Extract the [x, y] coordinate from the center of the cell holding the provided text.  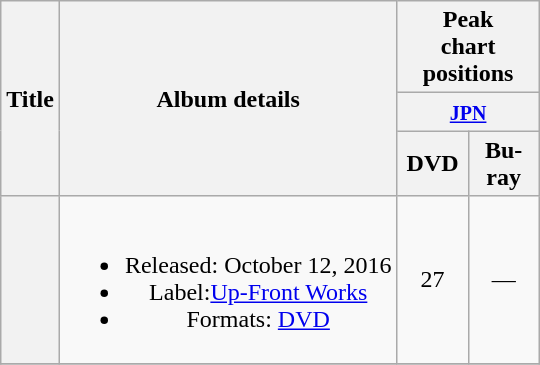
Bu-ray [504, 164]
Album details [228, 98]
Peak chart positions [468, 47]
JPN [468, 112]
27 [432, 280]
Released: October 12, 2016Label:Up-Front WorksFormats: DVD [228, 280]
Title [30, 98]
— [504, 280]
DVD [432, 164]
